Identify which cell holds the provided text, then report its (x, y) central coordinate. 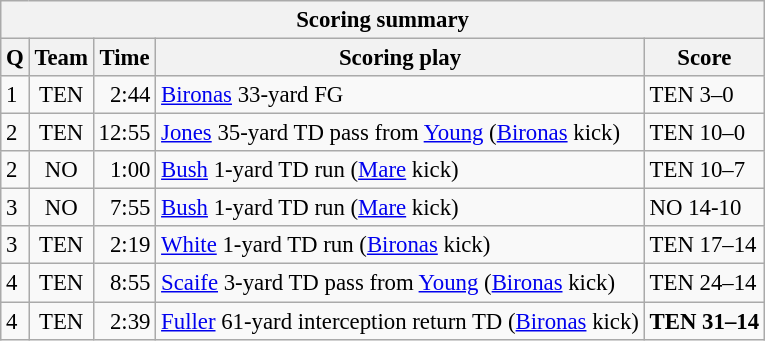
TEN 24–14 (704, 283)
2:44 (124, 95)
Scaife 3-yard TD pass from Young (Bironas kick) (400, 283)
Team (61, 58)
Q (15, 58)
Bironas 33-yard FG (400, 95)
Jones 35-yard TD pass from Young (Bironas kick) (400, 133)
Time (124, 58)
Score (704, 58)
7:55 (124, 208)
TEN 10–7 (704, 170)
White 1-yard TD run (Bironas kick) (400, 245)
2:19 (124, 245)
Scoring play (400, 58)
NO 14-10 (704, 208)
12:55 (124, 133)
Fuller 61-yard interception return TD (Bironas kick) (400, 321)
1:00 (124, 170)
TEN 17–14 (704, 245)
TEN 3–0 (704, 95)
Scoring summary (383, 20)
TEN 31–14 (704, 321)
2:39 (124, 321)
8:55 (124, 283)
TEN 10–0 (704, 133)
1 (15, 95)
